Pinpoint the cell where the given text exists, returning its (X, Y) midpoint coordinate. 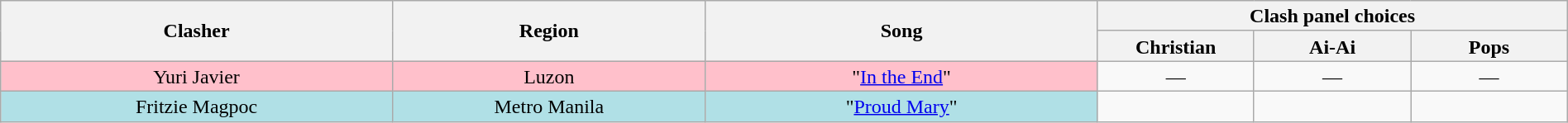
Luzon (549, 76)
Fritzie Magpoc (197, 106)
Clasher (197, 31)
Yuri Javier (197, 76)
Clash panel choices (1332, 17)
Christian (1176, 46)
"Proud Mary" (901, 106)
Ai-Ai (1331, 46)
"In the End" (901, 76)
Region (549, 31)
Song (901, 31)
Pops (1489, 46)
Metro Manila (549, 106)
